Scan for the cell matching the given text and deliver its (X, Y) coordinate at center. 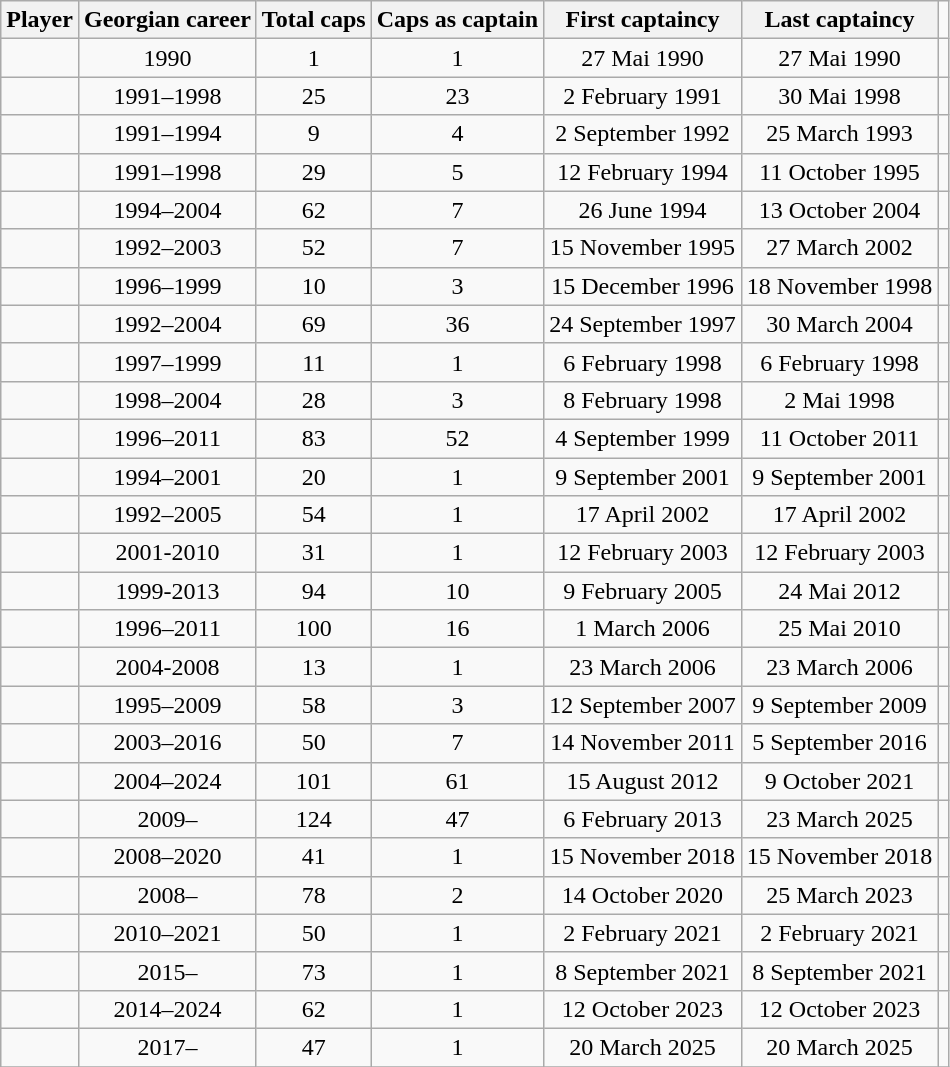
1992–2003 (167, 248)
83 (314, 438)
1995–2009 (167, 705)
30 Mai 1998 (839, 96)
1 March 2006 (643, 629)
6 February 2013 (643, 819)
23 March 2025 (839, 819)
14 November 2011 (643, 743)
20 (314, 477)
14 October 2020 (643, 895)
1992–2005 (167, 515)
1994–2001 (167, 477)
2 Mai 1998 (839, 400)
54 (314, 515)
5 (457, 172)
Georgian career (167, 20)
4 (457, 134)
101 (314, 781)
94 (314, 591)
2010–2021 (167, 933)
18 November 1998 (839, 286)
Last captaincy (839, 20)
31 (314, 553)
28 (314, 400)
23 (457, 96)
2004–2024 (167, 781)
29 (314, 172)
100 (314, 629)
30 March 2004 (839, 324)
1991–1994 (167, 134)
2 September 1992 (643, 134)
1992–2004 (167, 324)
1990 (167, 58)
16 (457, 629)
25 Mai 2010 (839, 629)
9 October 2021 (839, 781)
1997–1999 (167, 362)
2 (457, 895)
12 February 1994 (643, 172)
24 Mai 2012 (839, 591)
5 September 2016 (839, 743)
1998–2004 (167, 400)
Caps as captain (457, 20)
4 September 1999 (643, 438)
13 October 2004 (839, 210)
2008– (167, 895)
61 (457, 781)
15 August 2012 (643, 781)
69 (314, 324)
Total caps (314, 20)
2014–2024 (167, 1009)
2017– (167, 1047)
58 (314, 705)
First captaincy (643, 20)
9 (314, 134)
41 (314, 857)
15 December 1996 (643, 286)
2 February 1991 (643, 96)
15 November 1995 (643, 248)
Player (40, 20)
2001-2010 (167, 553)
1996–1999 (167, 286)
2003–2016 (167, 743)
12 September 2007 (643, 705)
2008–2020 (167, 857)
25 March 2023 (839, 895)
2004-2008 (167, 667)
9 September 2009 (839, 705)
124 (314, 819)
27 March 2002 (839, 248)
24 September 1997 (643, 324)
1994–2004 (167, 210)
1999-2013 (167, 591)
2009– (167, 819)
11 (314, 362)
11 October 2011 (839, 438)
2015– (167, 971)
26 June 1994 (643, 210)
8 February 1998 (643, 400)
11 October 1995 (839, 172)
36 (457, 324)
78 (314, 895)
9 February 2005 (643, 591)
25 March 1993 (839, 134)
73 (314, 971)
25 (314, 96)
13 (314, 667)
